Return [X, Y] of the center of cell containing provided text 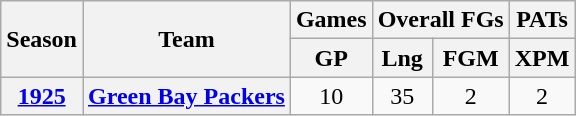
PATs [542, 20]
Season [42, 39]
Lng [402, 58]
35 [402, 96]
Team [186, 39]
10 [331, 96]
GP [331, 58]
XPM [542, 58]
1925 [42, 96]
Green Bay Packers [186, 96]
Overall FGs [440, 20]
FGM [470, 58]
Games [331, 20]
